Scan for the cell matching the given text and deliver its (x, y) coordinate at center. 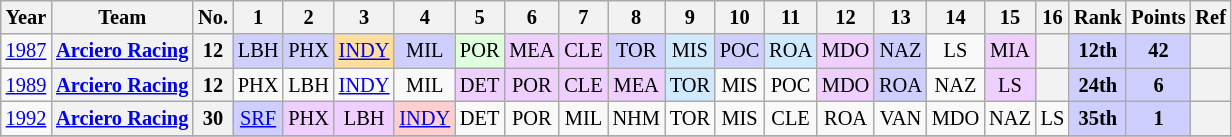
Year (26, 17)
9 (690, 17)
Team (122, 17)
11 (790, 17)
MIA (1010, 51)
1987 (26, 51)
Rank (1098, 17)
35th (1098, 118)
16 (1052, 17)
7 (583, 17)
VAN (900, 118)
NHM (636, 118)
15 (1010, 17)
1992 (26, 118)
10 (740, 17)
42 (1158, 51)
Ref (1211, 17)
No. (213, 17)
8 (636, 17)
24th (1098, 85)
SRF (258, 118)
3 (364, 17)
12th (1098, 51)
2 (308, 17)
14 (956, 17)
30 (213, 118)
4 (424, 17)
13 (900, 17)
1989 (26, 85)
5 (480, 17)
Points (1158, 17)
